Find where the given text appears and provide that cell's center as (x, y) coordinate. 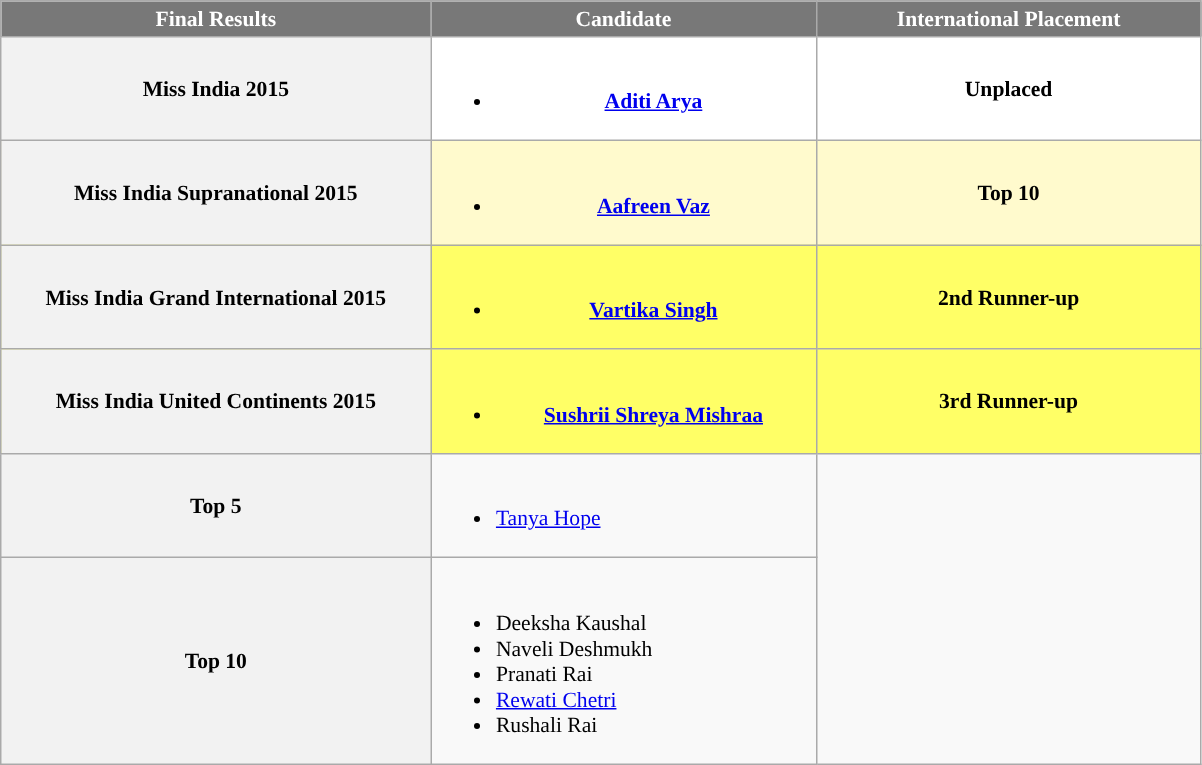
Aafreen Vaz (624, 193)
Miss India United Continents 2015 (216, 402)
Vartika Singh (624, 297)
Miss India 2015 (216, 89)
Aditi Arya (624, 89)
Miss India Grand International 2015 (216, 297)
Candidate (624, 19)
2nd Runner-up (1008, 297)
Top 5 (216, 506)
Final Results (216, 19)
International Placement (1008, 19)
3rd Runner-up (1008, 402)
Sushrii Shreya Mishraa (624, 402)
Unplaced (1008, 89)
Tanya Hope (624, 506)
Deeksha KaushalNaveli DeshmukhPranati RaiRewati ChetriRushali Rai (624, 661)
Miss India Supranational 2015 (216, 193)
